Return the [X, Y] coordinate for the center point of the cell that contains the specified text.  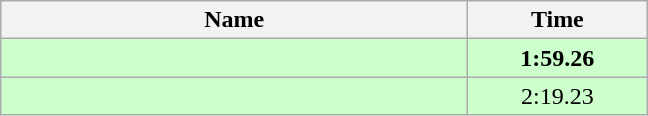
2:19.23 [558, 96]
Name [234, 20]
Time [558, 20]
1:59.26 [558, 58]
